Search for the cell housing the specified text and yield its [X, Y] center coordinate. 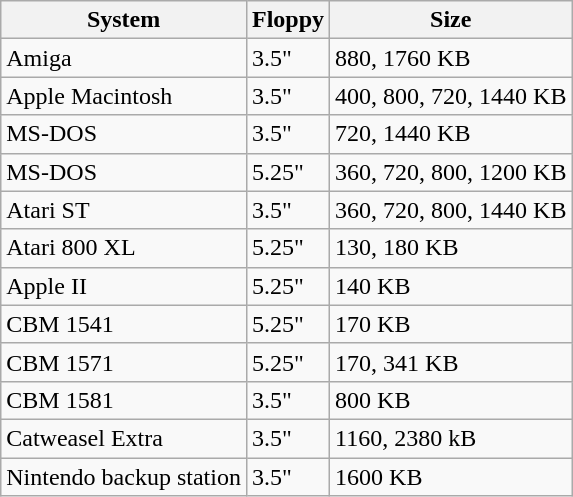
720, 1440 KB [451, 134]
Amiga [124, 58]
140 KB [451, 286]
170 KB [451, 324]
880, 1760 KB [451, 58]
Apple II [124, 286]
CBM 1541 [124, 324]
Atari 800 XL [124, 248]
170, 341 KB [451, 362]
1600 KB [451, 477]
CBM 1571 [124, 362]
Atari ST [124, 210]
400, 800, 720, 1440 KB [451, 96]
360, 720, 800, 1440 KB [451, 210]
Nintendo backup station [124, 477]
130, 180 KB [451, 248]
800 KB [451, 400]
System [124, 20]
1160, 2380 kB [451, 438]
Catweasel Extra [124, 438]
Size [451, 20]
Apple Macintosh [124, 96]
CBM 1581 [124, 400]
360, 720, 800, 1200 KB [451, 172]
Floppy [288, 20]
